Locate the cell with the specified text and output its [x, y] center coordinate. 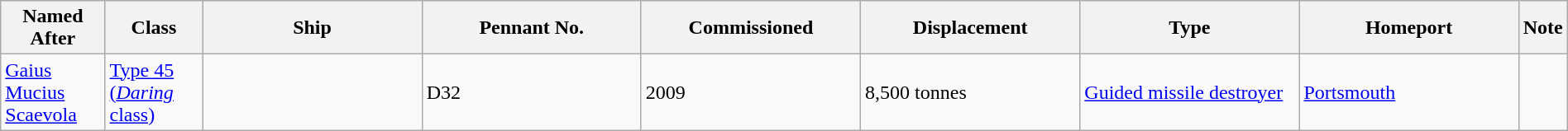
Commissioned [751, 28]
Guided missile destroyer [1189, 92]
2009 [751, 92]
Portsmouth [1409, 92]
Note [1543, 28]
D32 [531, 92]
8,500 tonnes [971, 92]
Class [154, 28]
Pennant No. [531, 28]
Type [1189, 28]
Displacement [971, 28]
Ship [313, 28]
Gaius Mucius Scaevola [53, 92]
Homeport [1409, 28]
Type 45 (Daring class) [154, 92]
Named After [53, 28]
